Scan for the cell matching the given text and deliver its (X, Y) coordinate at center. 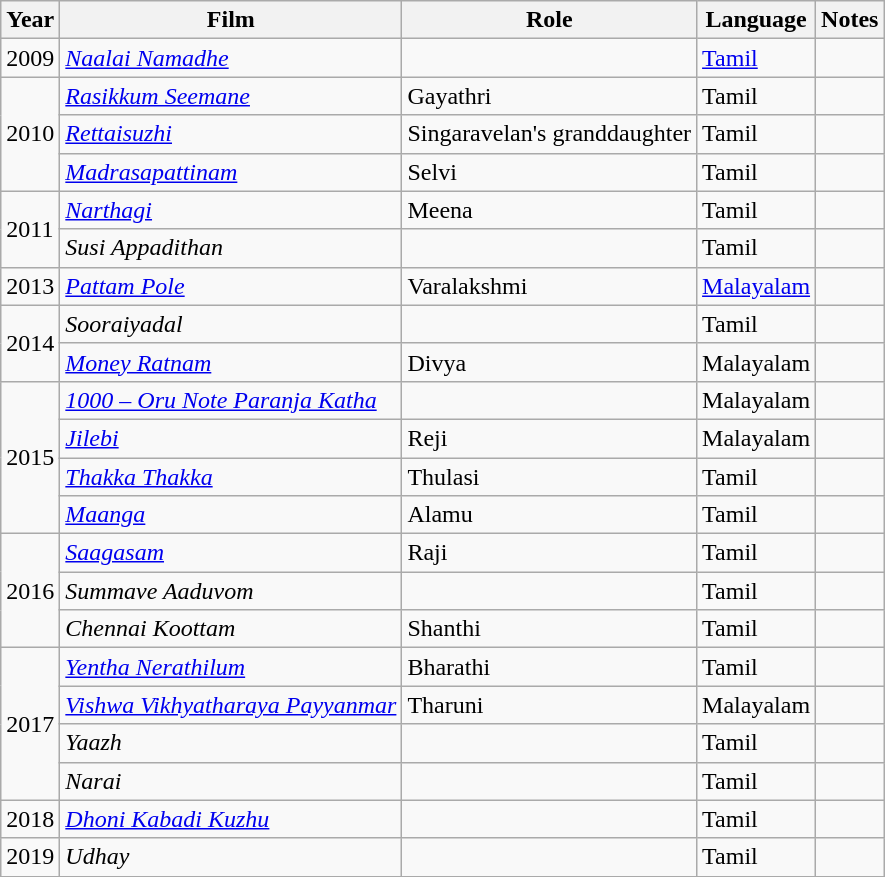
2016 (30, 591)
2015 (30, 457)
Film (231, 20)
Naalai Namadhe (231, 58)
1000 – Oru Note Paranja Katha (231, 400)
Alamu (550, 515)
Chennai Koottam (231, 629)
Narthagi (231, 210)
2014 (30, 343)
Selvi (550, 172)
2019 (30, 857)
Vishwa Vikhyatharaya Payyanmar (231, 705)
Money Ratnam (231, 362)
2010 (30, 134)
Udhay (231, 857)
Meena (550, 210)
Tharuni (550, 705)
Gayathri (550, 96)
Dhoni Kabadi Kuzhu (231, 819)
2011 (30, 229)
Madrasapattinam (231, 172)
Susi Appadithan (231, 248)
Divya (550, 362)
Pattam Pole (231, 286)
Varalakshmi (550, 286)
Raji (550, 553)
Sooraiyadal (231, 324)
Thakka Thakka (231, 477)
Year (30, 20)
2013 (30, 286)
2017 (30, 724)
Role (550, 20)
Singaravelan's granddaughter (550, 134)
Thulasi (550, 477)
Language (756, 20)
Notes (850, 20)
2009 (30, 58)
Yaazh (231, 743)
Rasikkum Seemane (231, 96)
Rettaisuzhi (231, 134)
Jilebi (231, 438)
2018 (30, 819)
Maanga (231, 515)
Reji (550, 438)
Bharathi (550, 667)
Saagasam (231, 553)
Yentha Nerathilum (231, 667)
Summave Aaduvom (231, 591)
Narai (231, 781)
Shanthi (550, 629)
